Find where the given text appears and provide that cell's center as [x, y] coordinate. 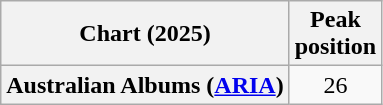
Australian Albums (ARIA) [145, 85]
26 [335, 85]
Chart (2025) [145, 34]
Peakposition [335, 34]
